Return [X, Y] of the center of cell containing provided text 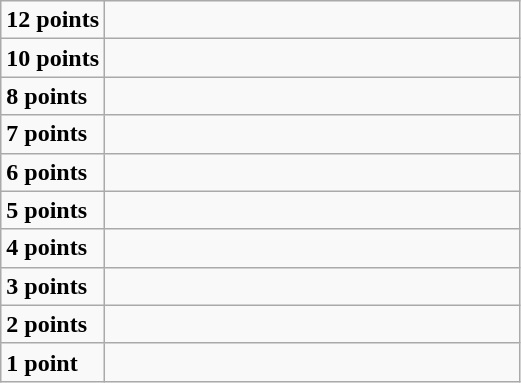
2 points [53, 324]
3 points [53, 286]
8 points [53, 96]
4 points [53, 248]
1 point [53, 362]
12 points [53, 20]
5 points [53, 210]
6 points [53, 172]
7 points [53, 134]
10 points [53, 58]
